Output the [X, Y] coordinate of the center of the cell containing the given text.  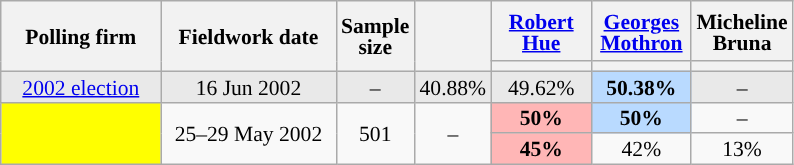
45% [541, 150]
25–29 May 2002 [248, 133]
Samplesize [375, 36]
49.62% [541, 86]
40.88% [452, 86]
Fieldwork date [248, 36]
501 [375, 133]
2002 election [81, 86]
13% [742, 150]
Robert Hue [541, 31]
Polling firm [81, 36]
16 Jun 2002 [248, 86]
50.38% [641, 86]
Micheline Bruna [742, 31]
Georges Mothron [641, 31]
42% [641, 150]
